Scan for the cell matching the given text and deliver its [X, Y] coordinate at center. 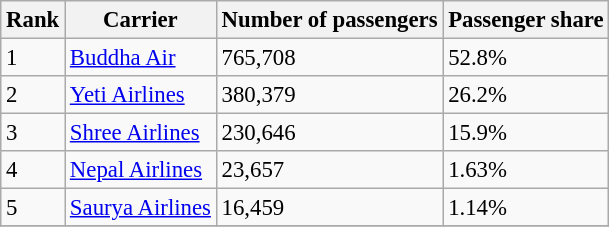
26.2% [526, 95]
5 [33, 208]
Shree Airlines [141, 133]
16,459 [330, 208]
3 [33, 133]
1.63% [526, 170]
Buddha Air [141, 58]
23,657 [330, 170]
Carrier [141, 20]
Passenger share [526, 20]
230,646 [330, 133]
Saurya Airlines [141, 208]
Number of passengers [330, 20]
15.9% [526, 133]
1 [33, 58]
380,379 [330, 95]
2 [33, 95]
765,708 [330, 58]
Yeti Airlines [141, 95]
Rank [33, 20]
4 [33, 170]
52.8% [526, 58]
1.14% [526, 208]
Nepal Airlines [141, 170]
